Return (X, Y) of the center of cell containing provided text 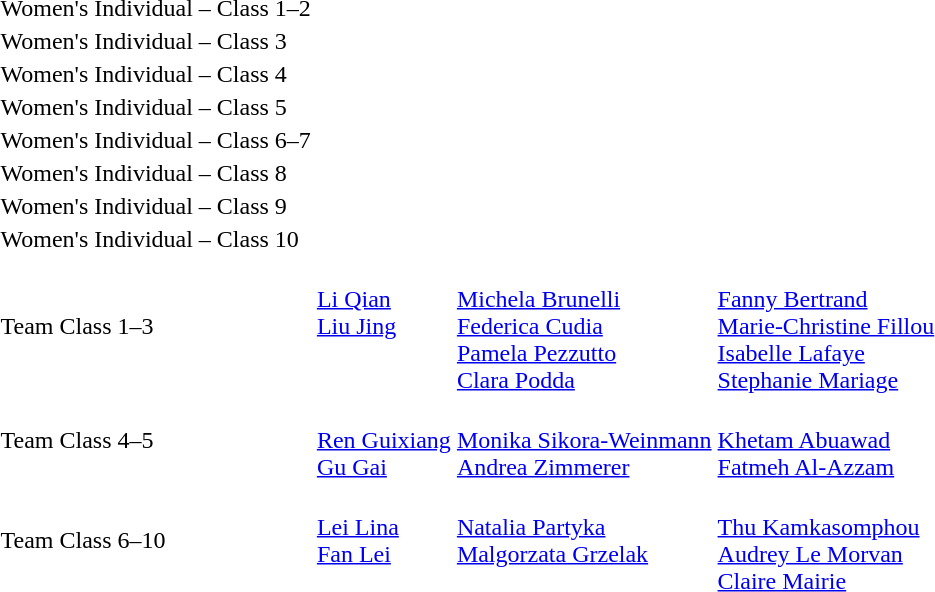
Li Qian Liu Jing (384, 326)
Michela Brunelli Federica Cudia Pamela Pezzutto Clara Podda (584, 326)
Monika Sikora-Weinmann Andrea Zimmerer (584, 440)
Ren Guixiang Gu Gai (384, 440)
